Identify which cell holds the provided text, then report its [X, Y] central coordinate. 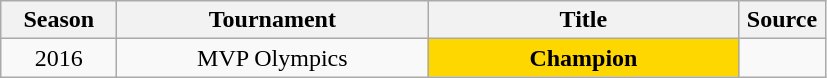
Source [782, 20]
MVP Olympics [272, 58]
Tournament [272, 20]
Title [584, 20]
Season [59, 20]
Champion [584, 58]
2016 [59, 58]
